Provide the (x, y) coordinate of the cell's center where the given text is located.  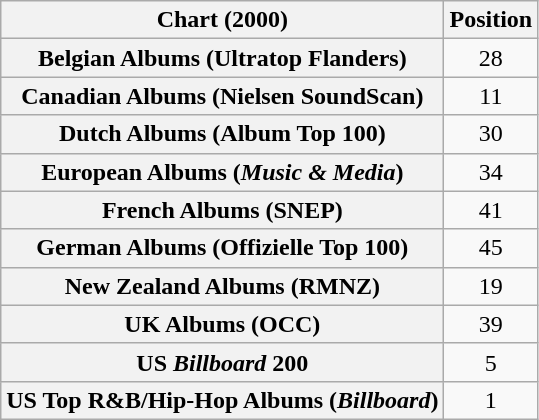
34 (491, 172)
US Top R&B/Hip-Hop Albums (Billboard) (222, 400)
Chart (2000) (222, 20)
Belgian Albums (Ultratop Flanders) (222, 58)
New Zealand Albums (RMNZ) (222, 286)
1 (491, 400)
European Albums (Music & Media) (222, 172)
30 (491, 134)
German Albums (Offizielle Top 100) (222, 248)
39 (491, 324)
11 (491, 96)
19 (491, 286)
Canadian Albums (Nielsen SoundScan) (222, 96)
UK Albums (OCC) (222, 324)
28 (491, 58)
Position (491, 20)
41 (491, 210)
US Billboard 200 (222, 362)
Dutch Albums (Album Top 100) (222, 134)
5 (491, 362)
French Albums (SNEP) (222, 210)
45 (491, 248)
